Pinpoint the cell where the given text exists, returning its (x, y) midpoint coordinate. 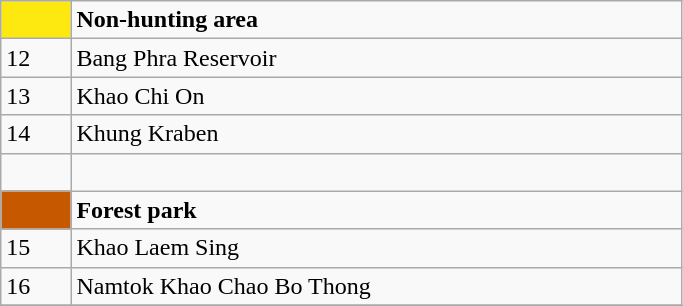
Namtok Khao Chao Bo Thong (376, 286)
14 (36, 134)
Khung Kraben (376, 134)
Forest park (376, 210)
16 (36, 286)
13 (36, 96)
Non-hunting area (376, 20)
Khao Chi On (376, 96)
Khao Laem Sing (376, 248)
15 (36, 248)
Bang Phra Reservoir (376, 58)
12 (36, 58)
